Scan for the cell matching the given text and deliver its [X, Y] coordinate at center. 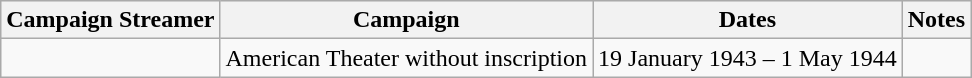
19 January 1943 – 1 May 1944 [748, 58]
Dates [748, 20]
Notes [936, 20]
Campaign [406, 20]
American Theater without inscription [406, 58]
Campaign Streamer [110, 20]
